Output the [X, Y] coordinate of the center of the cell containing the given text.  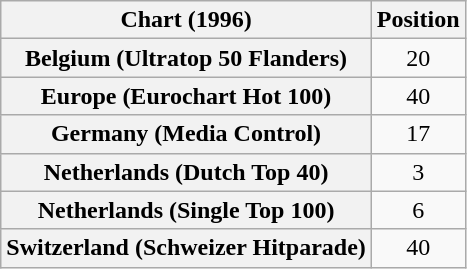
Position [418, 20]
6 [418, 210]
Netherlands (Dutch Top 40) [186, 172]
20 [418, 58]
17 [418, 134]
Germany (Media Control) [186, 134]
3 [418, 172]
Belgium (Ultratop 50 Flanders) [186, 58]
Europe (Eurochart Hot 100) [186, 96]
Switzerland (Schweizer Hitparade) [186, 248]
Netherlands (Single Top 100) [186, 210]
Chart (1996) [186, 20]
